Detect which cell encompasses the target text, then output its [X, Y] center coordinate. 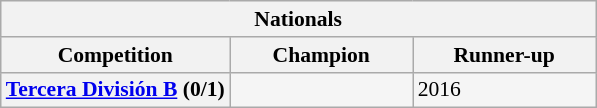
2016 [504, 90]
Tercera División B (0/1) [116, 90]
Competition [116, 55]
Nationals [298, 19]
Champion [322, 55]
Runner-up [504, 55]
